Provide the [X, Y] coordinate of the cell's center where the given text is located.  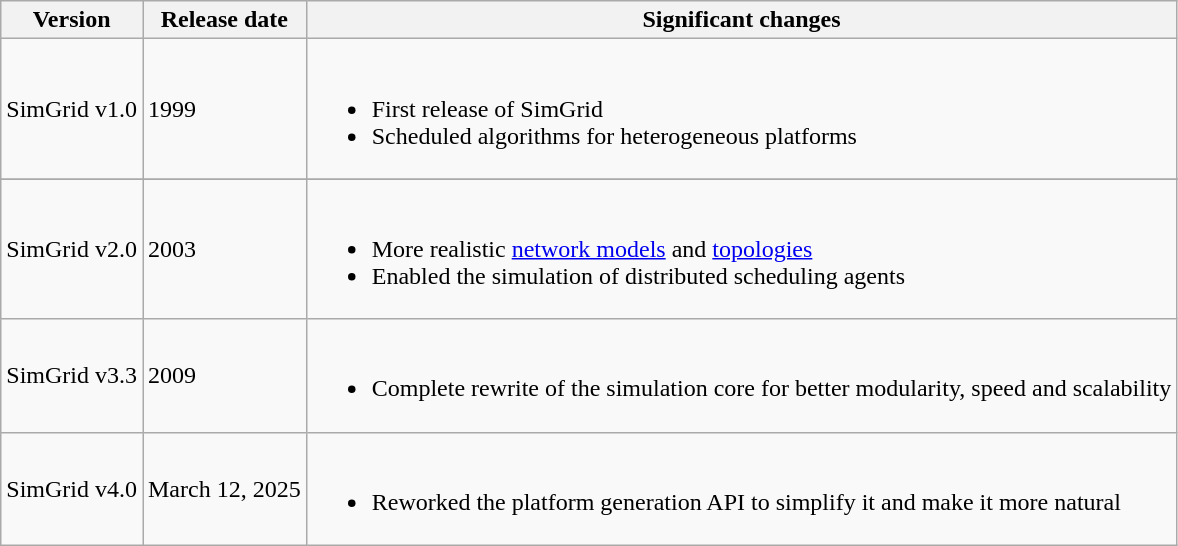
SimGrid v2.0 [72, 249]
More realistic network models and topologiesEnabled the simulation of distributed scheduling agents [742, 249]
SimGrid v1.0 [72, 109]
2009 [224, 376]
Complete rewrite of the simulation core for better modularity, speed and scalability [742, 376]
Version [72, 20]
First release of SimGridScheduled algorithms for heterogeneous platforms [742, 109]
Reworked the platform generation API to simplify it and make it more natural [742, 488]
Release date [224, 20]
2003 [224, 249]
1999 [224, 109]
March 12, 2025 [224, 488]
SimGrid v3.3 [72, 376]
Significant changes [742, 20]
SimGrid v4.0 [72, 488]
